Locate the cell with the specified text and output its (x, y) center coordinate. 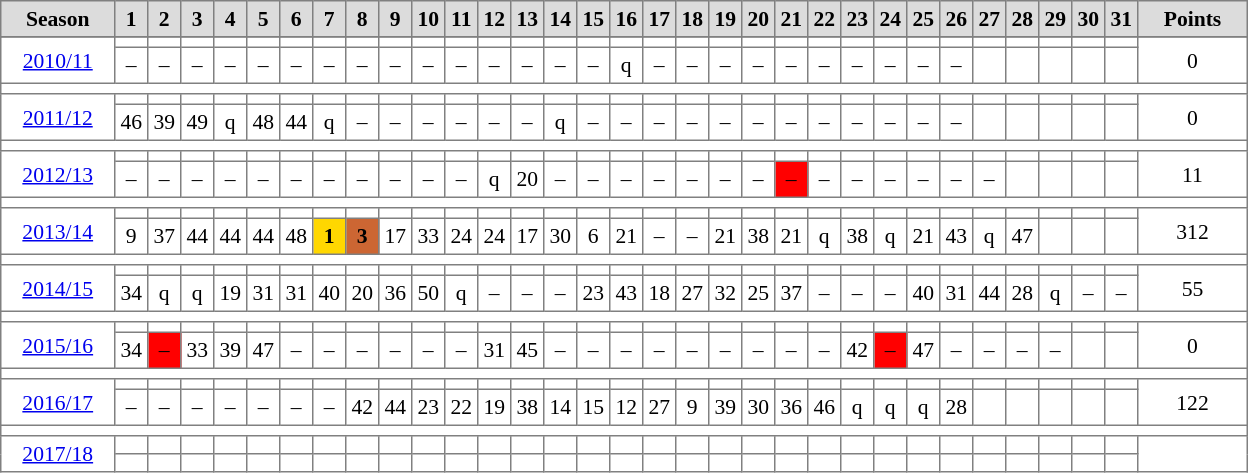
2015/16 (58, 345)
2016/17 (58, 402)
5 (264, 19)
Season (58, 19)
26 (956, 19)
2013/14 (58, 231)
32 (726, 293)
312 (1193, 231)
2017/18 (58, 454)
7 (330, 19)
16 (626, 19)
2010/11 (58, 60)
55 (1193, 288)
10 (428, 19)
2011/12 (58, 117)
2014/15 (58, 288)
45 (528, 350)
50 (428, 293)
13 (528, 19)
Points (1193, 19)
122 (1193, 402)
49 (198, 122)
4 (230, 19)
29 (1056, 19)
8 (362, 19)
2012/13 (58, 174)
2 (164, 19)
